Return (X, Y) of the center of cell containing provided text 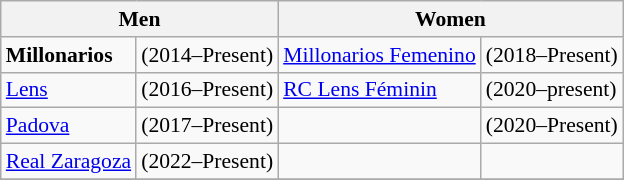
(2017–Present) (207, 126)
(2020–present) (552, 90)
(2016–Present) (207, 90)
(2020–Present) (552, 126)
(2018–Present) (552, 55)
(2014–Present) (207, 55)
(2022–Present) (207, 162)
Men (140, 19)
Padova (68, 126)
RC Lens Féminin (380, 90)
Millonarios (68, 55)
Millonarios Femenino (380, 55)
Real Zaragoza (68, 162)
Women (450, 19)
Lens (68, 90)
